Detect which cell encompasses the target text, then output its (X, Y) center coordinate. 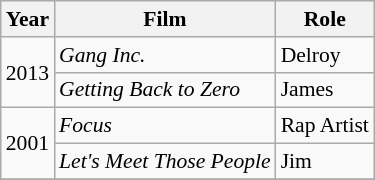
James (325, 90)
Gang Inc. (165, 55)
Rap Artist (325, 126)
Let's Meet Those People (165, 162)
Focus (165, 126)
Role (325, 19)
Getting Back to Zero (165, 90)
Delroy (325, 55)
2013 (28, 72)
Year (28, 19)
Jim (325, 162)
Film (165, 19)
2001 (28, 144)
